Locate the cell with the specified text and output its [x, y] center coordinate. 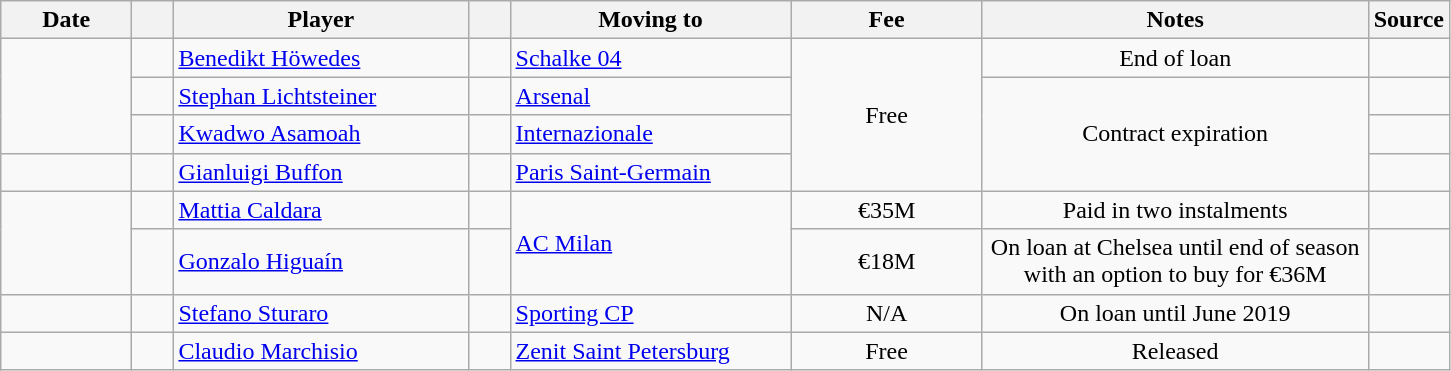
Claudio Marchisio [321, 351]
Schalke 04 [650, 58]
Stephan Lichtsteiner [321, 96]
Benedikt Höwedes [321, 58]
Mattia Caldara [321, 210]
On loan until June 2019 [1175, 313]
€18M [886, 262]
Gianluigi Buffon [321, 172]
Sporting CP [650, 313]
N/A [886, 313]
Fee [886, 20]
End of loan [1175, 58]
Internazionale [650, 134]
Notes [1175, 20]
Contract expiration [1175, 134]
Released [1175, 351]
Date [66, 20]
Arsenal [650, 96]
Stefano Sturaro [321, 313]
Source [1408, 20]
Paris Saint-Germain [650, 172]
Kwadwo Asamoah [321, 134]
Paid in two instalments [1175, 210]
Zenit Saint Petersburg [650, 351]
AC Milan [650, 242]
€35M [886, 210]
Moving to [650, 20]
On loan at Chelsea until end of season with an option to buy for €36M [1175, 262]
Player [321, 20]
Gonzalo Higuaín [321, 262]
